Pinpoint the cell where the given text exists, returning its (X, Y) midpoint coordinate. 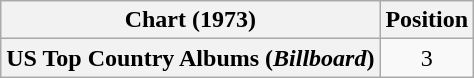
3 (427, 58)
Chart (1973) (190, 20)
Position (427, 20)
US Top Country Albums (Billboard) (190, 58)
